Locate the cell with the specified text and output its (X, Y) center coordinate. 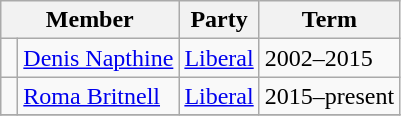
2015–present (329, 96)
Denis Napthine (98, 58)
Roma Britnell (98, 96)
Term (329, 20)
2002–2015 (329, 58)
Party (219, 20)
Member (90, 20)
